Identify which cell holds the provided text, then report its [X, Y] central coordinate. 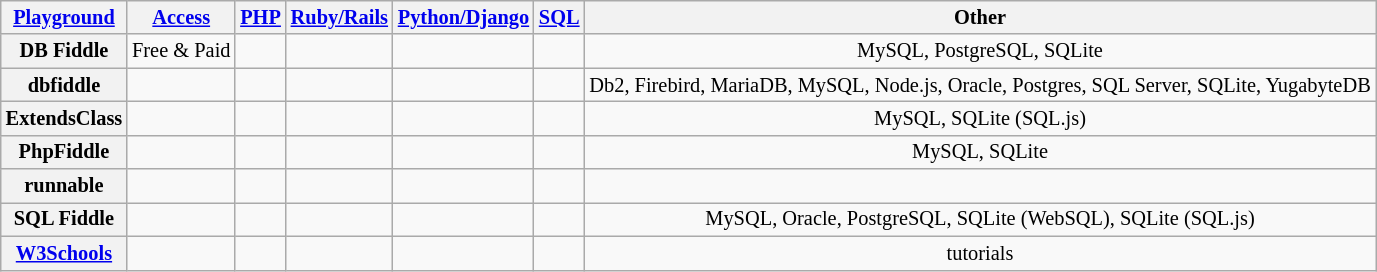
MySQL, Oracle, PostgreSQL, SQLite (WebSQL), SQLite (SQL.js) [980, 219]
Other [980, 17]
Ruby/Rails [340, 17]
Playground [64, 17]
dbfiddle [64, 85]
DB Fiddle [64, 51]
Access [181, 17]
ExtendsClass [64, 118]
tutorials [980, 253]
runnable [64, 186]
MySQL, PostgreSQL, SQLite [980, 51]
Free & Paid [181, 51]
PHP [260, 17]
MySQL, SQLite (SQL.js) [980, 118]
W3Schools [64, 253]
SQL [559, 17]
MySQL, SQLite [980, 152]
SQL Fiddle [64, 219]
Python/Django [464, 17]
Db2, Firebird, MariaDB, MySQL, Node.js, Oracle, Postgres, SQL Server, SQLite, YugabyteDB [980, 85]
PhpFiddle [64, 152]
